Capture the cell that displays the provided text and extract its [x, y] central coordinate. 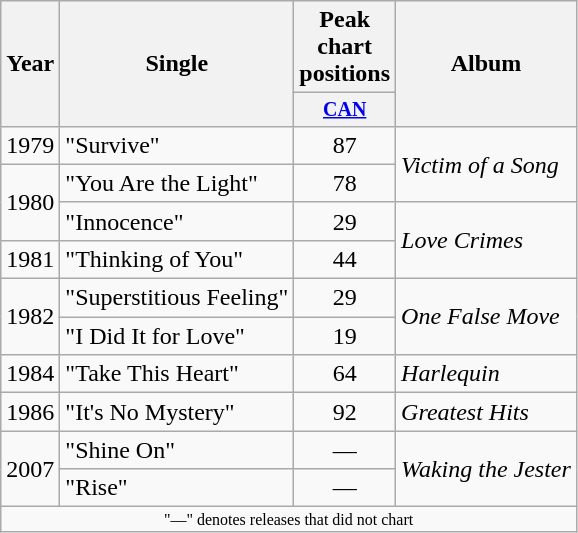
"Innocence" [177, 221]
"Take This Heart" [177, 374]
1982 [30, 317]
Greatest Hits [486, 412]
Love Crimes [486, 240]
Victim of a Song [486, 164]
"Superstitious Feeling" [177, 298]
Peak chart positions [345, 47]
"Rise" [177, 488]
2007 [30, 469]
87 [345, 145]
44 [345, 259]
"Survive" [177, 145]
Harlequin [486, 374]
64 [345, 374]
78 [345, 183]
"I Did It for Love" [177, 336]
"It's No Mystery" [177, 412]
"—" denotes releases that did not chart [289, 519]
1981 [30, 259]
Waking the Jester [486, 469]
1979 [30, 145]
1986 [30, 412]
One False Move [486, 317]
1984 [30, 374]
Year [30, 64]
19 [345, 336]
Album [486, 64]
Single [177, 64]
"Shine On" [177, 450]
92 [345, 412]
CAN [345, 110]
1980 [30, 202]
"You Are the Light" [177, 183]
"Thinking of You" [177, 259]
